Capture the cell that displays the provided text and extract its (X, Y) central coordinate. 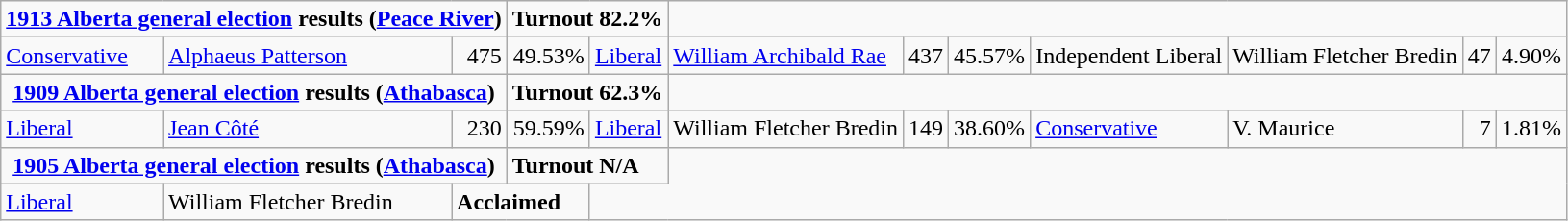
38.60% (990, 129)
Alphaeus Patterson (308, 56)
V. Maurice (1346, 129)
7 (1479, 129)
William Archibald Rae (786, 56)
Independent Liberal (1129, 56)
59.59% (548, 129)
1905 Alberta general election results (Athabasca) (254, 165)
1.81% (1531, 129)
45.57% (990, 56)
1909 Alberta general election results (Athabasca) (254, 92)
Turnout N/A (587, 165)
Turnout 62.3% (587, 92)
475 (480, 56)
4.90% (1531, 56)
Turnout 82.2% (587, 19)
437 (925, 56)
47 (1479, 56)
1913 Alberta general election results (Peace River) (254, 19)
230 (480, 129)
Acclaimed (521, 202)
Jean Côté (308, 129)
49.53% (548, 56)
149 (925, 129)
